Find where the given text appears and provide that cell's center as (X, Y) coordinate. 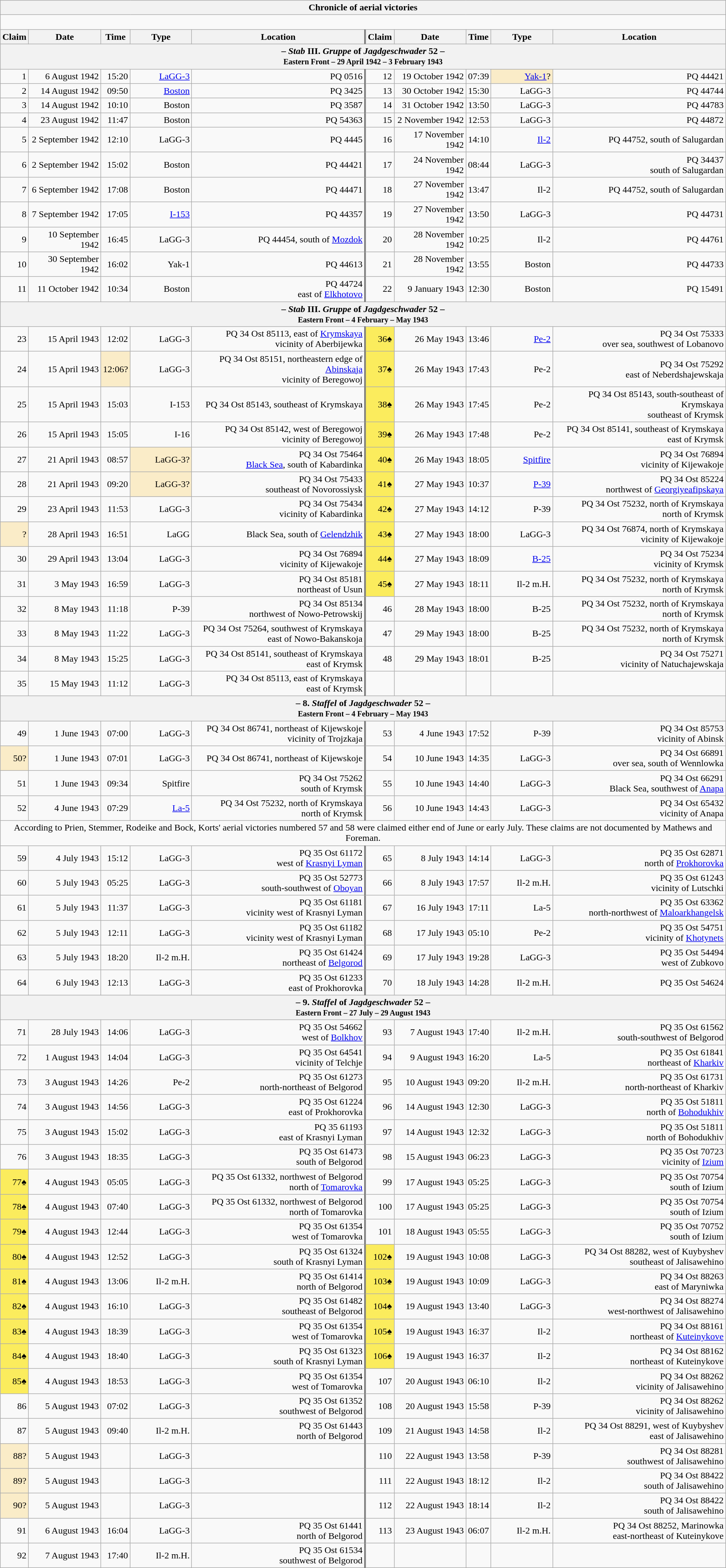
9 (15, 239)
16 July 1943 (430, 907)
PQ 35 Ost 63362 north-northwest of Maloarkhangelsk (639, 907)
PQ 34 Ost 88282, west of Kuybyshev southeast of Jalisawehino (639, 1257)
13:47 (479, 189)
16 (380, 139)
18:35 (115, 1157)
66 (380, 883)
2 November 1942 (430, 120)
PQ 34 Ost 75333over sea, southwest of Lobanovo (639, 339)
11:47 (115, 120)
17 November 1942 (430, 139)
– 8. Staffel of Jagdgeschwader 52 –Eastern Front – 4 February – May 1943 (363, 708)
15 August 1943 (430, 1157)
7 (15, 189)
06:23 (479, 1157)
14:28 (479, 983)
23 April 1943 (64, 509)
73 (15, 1082)
69 (380, 957)
Yak-1 (161, 264)
30 September 1942 (64, 264)
05:10 (479, 933)
Chronicle of aerial victories (363, 8)
PQ 35 Ost 61352 southwest of Belgorod (279, 1406)
17:48 (479, 434)
14:06 (115, 1032)
PQ 34 Ost 86741, northeast of Kijewskojevicinity of Trojzkaja (279, 734)
PQ 35 Ost 54662west of Bolkhov (279, 1032)
06:07 (479, 1531)
28 (15, 484)
PQ 34 Ost 85113, east of Krymskayaeast of Krymsk (279, 684)
PQ 34 Ost 85753vicinity of Abinsk (639, 734)
PQ 34 Ost 85113, east of Krymskayavicinity of Aberbijewka (279, 339)
PQ 34 Ost 75234vicinity of Krymsk (639, 559)
PQ 34 Ost 65432vicinity of Anapa (639, 808)
26 (15, 434)
85♠ (15, 1381)
PQ 44744 (639, 91)
18:11 (479, 584)
46 (380, 609)
113 (380, 1531)
15:03 (115, 404)
PQ 34 Ost 66291Black Sea, southwest of Anapa (639, 783)
13:55 (479, 264)
14:04 (115, 1057)
18 August 1943 (430, 1231)
71 (15, 1032)
17 (380, 165)
PQ 34 Ost 76874, north of Krymskayavicinity of Kijewakoje (639, 534)
PQ 54363 (279, 120)
PQ 0516 (279, 76)
2 (15, 91)
23 (15, 339)
14:56 (115, 1107)
39♠ (380, 434)
38♠ (380, 404)
17:11 (479, 907)
PQ 34 Ost 85142, west of Beregowojvicinity of Beregowoj (279, 434)
12:44 (115, 1231)
PQ 34 Ost 85134northwest of Nowo-Petrowskij (279, 609)
PQ 34 Ost 88291, west of Kuybyshev east of Jalisawehino (639, 1431)
109 (380, 1431)
95 (380, 1082)
07:02 (115, 1406)
PQ 34 Ost 85181northeast of Usun (279, 584)
PQ 35 Ost 61273 north-northeast of Belgorod (279, 1082)
PQ 34 Ost 75434vicinity of Kabardinka (279, 509)
13:58 (479, 1456)
4 (15, 120)
PQ 34 Ost 88161 northeast of Kuteinykove (639, 1331)
106♠ (380, 1356)
24 (15, 369)
6 August 1943 (64, 1531)
08:57 (115, 459)
PQ 44613 (279, 264)
14:35 (479, 758)
PQ 34 Ost 75264, southwest of Krymskayaeast of Nowo-Bakanskoja (279, 633)
43♠ (380, 534)
19 October 1942 (430, 76)
PQ 34 Ost 85143, south-southeast of Krymskayasoutheast of Krymsk (639, 404)
14:14 (479, 858)
PQ 44783 (639, 105)
PQ 4445 (279, 139)
PQ 35 Ost 61181vicinity west of Krasnyi Lyman (279, 907)
18:01 (479, 659)
15:30 (479, 91)
5 (15, 139)
74 (15, 1107)
80♠ (15, 1257)
28 May 1943 (430, 609)
100 (380, 1207)
PQ 34437south of Salugardan (639, 165)
77♠ (15, 1182)
15:05 (115, 434)
108 (380, 1406)
09:34 (115, 783)
10:34 (115, 289)
13:40 (479, 1306)
07:39 (479, 76)
62 (15, 933)
11 October 1942 (64, 289)
72 (15, 1057)
10 August 1943 (430, 1082)
12:10 (115, 139)
12:13 (115, 983)
17:52 (479, 734)
9 August 1943 (430, 1057)
44♠ (380, 559)
10:37 (479, 484)
101 (380, 1231)
PQ 44733 (639, 264)
I-16 (161, 434)
PQ 35 Ost 61414 north of Belgorod (279, 1281)
PQ 34 Ost 75262south of Krymsk (279, 783)
90? (15, 1506)
16:45 (115, 239)
PQ 34 Ost 86741, northeast of Kijewskoje (279, 758)
7 September 1942 (64, 214)
53 (380, 734)
21 August 1943 (430, 1431)
09:50 (115, 91)
PQ 15491 (639, 289)
55 (380, 783)
86 (15, 1406)
45♠ (380, 584)
14 (380, 105)
05:55 (479, 1231)
25 (15, 404)
13:06 (115, 1281)
PQ 44454, south of Mozdok (279, 239)
98 (380, 1157)
83♠ (15, 1331)
6 July 1943 (64, 983)
65 (380, 858)
PQ 44731 (639, 214)
18 (380, 189)
13:04 (115, 559)
PQ 35 Ost 64541vicinity of Telchje (279, 1057)
– Stab III. Gruppe of Jagdgeschwader 52 –Eastern Front – 29 April 1942 – 3 February 1943 (363, 57)
PQ 35 Ost 52773 south-southwest of Oboyan (279, 883)
94 (380, 1057)
15:25 (115, 659)
14:26 (115, 1082)
30 October 1942 (430, 91)
19 (380, 214)
18:14 (479, 1506)
70 (380, 983)
09:40 (115, 1431)
50? (15, 758)
PQ 34 Ost 85224northwest of Georgiyeafipskaya (639, 484)
11:53 (115, 509)
61 (15, 907)
14:58 (479, 1431)
31 (15, 584)
17:57 (479, 883)
15:20 (115, 76)
PQ 3587 (279, 105)
107 (380, 1381)
48 (380, 659)
10:25 (479, 239)
PQ 35 Ost 61473 south of Belgorod (279, 1157)
79♠ (15, 1231)
– Stab III. Gruppe of Jagdgeschwader 52 –Eastern Front – 4 February – May 1943 (363, 314)
– 9. Staffel of Jagdgeschwader 52 –Eastern Front – 27 July – 29 August 1943 (363, 1007)
51 (15, 783)
67 (380, 907)
PQ 35 Ost 61562 south-southwest of Belgorod (639, 1032)
22 (380, 289)
19:28 (479, 957)
14:10 (479, 139)
11:18 (115, 609)
PQ 44357 (279, 214)
21 (380, 264)
PQ 35 Ost 61424 northeast of Belgorod (279, 957)
29 (15, 509)
23 August 1943 (430, 1531)
64 (15, 983)
41♠ (380, 484)
4 July 1943 (64, 858)
18:09 (479, 559)
75 (15, 1132)
63 (15, 957)
17:43 (479, 369)
12:32 (479, 1132)
15:12 (115, 858)
PQ 44872 (639, 120)
12:53 (479, 120)
8 (15, 214)
PQ 34 Ost 75464Black Sea, south of Kabardinka (279, 459)
11 (15, 289)
18:12 (479, 1481)
15:58 (479, 1406)
37♠ (380, 369)
PQ 35 Ost 70723vicinity of Izium (639, 1157)
36♠ (380, 339)
14:40 (479, 783)
10:08 (479, 1257)
PQ 44471 (279, 189)
32 (15, 609)
3 (15, 105)
24 November 1942 (430, 165)
PQ 35 Ost 70752 south of Izium (639, 1231)
56 (380, 808)
105♠ (380, 1331)
47 (380, 633)
17:45 (479, 404)
27 (15, 459)
49 (15, 734)
PQ 35 Ost 61534 southwest of Belgorod (279, 1555)
PQ 44724east of Elkhotovo (279, 289)
112 (380, 1506)
PQ 34 Ost 75433 southeast of Novorossiysk (279, 484)
PQ 34 Ost 66891over sea, south of Wennlowka (639, 758)
PQ 35 Ost 61731 north-northeast of Kharkiv (639, 1082)
15 May 1943 (64, 684)
PQ 35 Ost 54751vicinity of Khotynets (639, 933)
Black Sea, south of Gelendzhik (279, 534)
18:53 (115, 1381)
54 (380, 758)
78♠ (15, 1207)
PQ 34 Ost 85151, northeastern edge of Abinskajavicinity of Beregowoj (279, 369)
11:37 (115, 907)
60 (15, 883)
28 April 1943 (64, 534)
12:11 (115, 933)
PQ 35 Ost 54624 (639, 983)
16:04 (115, 1531)
06:10 (479, 1381)
PQ 35 61193 east of Krasnyi Lyman (279, 1132)
18:05 (479, 459)
PQ 35 Ost 54494west of Zubkovo (639, 957)
16:10 (115, 1306)
16:51 (115, 534)
9 January 1943 (430, 289)
07:40 (115, 1207)
PQ 35 Ost 61182vicinity west of Krasnyi Lyman (279, 933)
07:00 (115, 734)
12:52 (115, 1257)
29 April 1943 (64, 559)
110 (380, 1456)
18:39 (115, 1331)
13 (380, 91)
PQ 35 Ost 62871 north of Prokhorovka (639, 858)
PQ 35 Ost 61224 east of Prokhorovka (279, 1107)
30 (15, 559)
16:02 (115, 264)
17:08 (115, 189)
68 (380, 933)
05:05 (115, 1182)
6 (15, 165)
18 July 1943 (430, 983)
103♠ (380, 1281)
15 (380, 120)
111 (380, 1481)
PQ 35 Ost 61841 northeast of Kharkiv (639, 1057)
10 (15, 264)
PQ 35 Ost 61233 east of Prokhorovka (279, 983)
PQ 35 Ost 61172 west of Krasnyi Lyman (279, 858)
PQ 34 Ost 88263 east of Maryniwka (639, 1281)
PQ 34 Ost 85143, southeast of Krymskaya (279, 404)
12:02 (115, 339)
18:20 (115, 957)
1 August 1943 (64, 1057)
93 (380, 1032)
97 (380, 1132)
PQ 35 Ost 61443 north of Belgorod (279, 1431)
PQ 34 Ost 88281 southwest of Jalisawehino (639, 1456)
? (15, 534)
Yak-1? (522, 76)
76 (15, 1157)
18:40 (115, 1356)
PQ 35 Ost 61482 southeast of Belgorod (279, 1306)
6 August 1942 (64, 76)
92 (15, 1555)
87 (15, 1431)
PQ 3425 (279, 91)
11:22 (115, 633)
11:12 (115, 684)
10 September 1942 (64, 239)
PQ 34 Ost 88162 northeast of Kuteinykove (639, 1356)
07:29 (115, 808)
3 May 1943 (64, 584)
23 August 1942 (64, 120)
PQ 34 Ost 88274 west-northwest of Jalisawehino (639, 1306)
13:46 (479, 339)
LaGG (161, 534)
12 (380, 76)
96 (380, 1107)
PQ 35 Ost 61324 south of Krasnyi Lyman (279, 1257)
35 (15, 684)
PQ 34 Ost 75292east of Neberdshajewskaja (639, 369)
16:20 (479, 1057)
10:09 (479, 1281)
08:44 (479, 165)
1 (15, 76)
42♠ (380, 509)
14:43 (479, 808)
20 (380, 239)
40♠ (380, 459)
10:10 (115, 105)
52 (15, 808)
102♠ (380, 1257)
28 July 1943 (64, 1032)
16:59 (115, 584)
99 (380, 1182)
PQ 44761 (639, 239)
PQ 35 Ost 61243vicinity of Lutschki (639, 883)
14:12 (479, 509)
89? (15, 1481)
88? (15, 1456)
34 (15, 659)
PQ 35 Ost 61323 south of Krasnyi Lyman (279, 1356)
PQ 34 Ost 75271vicinity of Natuchajewskaja (639, 659)
91 (15, 1531)
31 October 1942 (430, 105)
81♠ (15, 1281)
59 (15, 858)
12:06? (115, 369)
33 (15, 633)
104♠ (380, 1306)
17:05 (115, 214)
6 September 1942 (64, 189)
84♠ (15, 1356)
07:01 (115, 758)
82♠ (15, 1306)
PQ 35 Ost 61441 north of Belgorod (279, 1531)
PQ 34 Ost 88252, Marinowka east-northeast of Kuteinykove (639, 1531)
